Find where the given text appears and provide that cell's center as (x, y) coordinate. 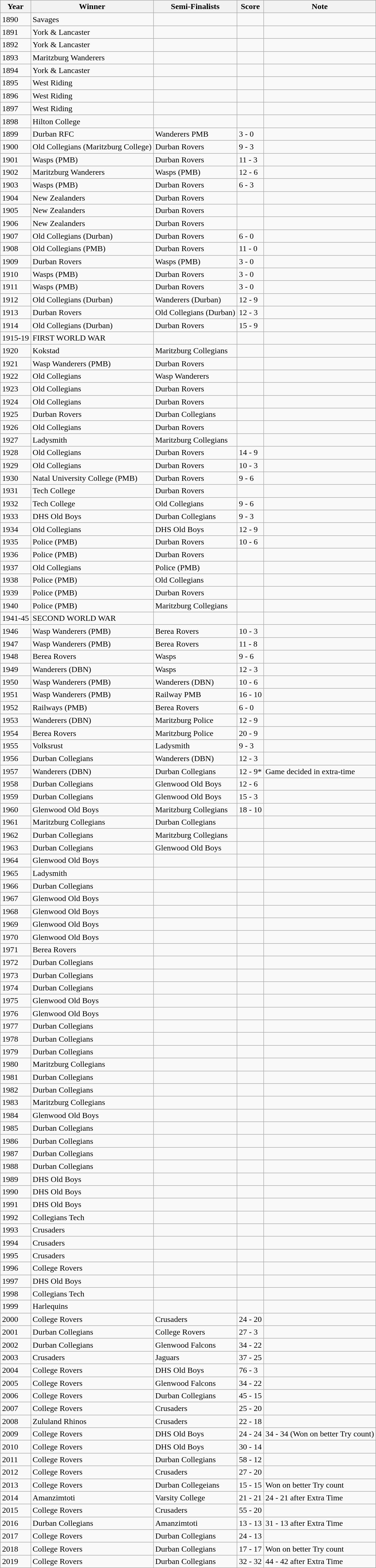
11 - 8 (250, 644)
1977 (15, 1026)
24 - 20 (250, 1319)
1937 (15, 568)
Savages (92, 19)
1929 (15, 465)
Jaguars (195, 1357)
Note (320, 7)
1900 (15, 147)
1901 (15, 160)
2008 (15, 1421)
2002 (15, 1345)
1997 (15, 1281)
18 - 10 (250, 810)
2012 (15, 1472)
1909 (15, 262)
1896 (15, 96)
1947 (15, 644)
1908 (15, 249)
1914 (15, 325)
1959 (15, 797)
1989 (15, 1179)
1926 (15, 427)
16 - 10 (250, 695)
1903 (15, 185)
1990 (15, 1192)
1993 (15, 1230)
24 - 13 (250, 1536)
1979 (15, 1052)
45 - 15 (250, 1396)
12 - 9* (250, 771)
2007 (15, 1409)
1964 (15, 861)
1967 (15, 899)
1899 (15, 134)
1972 (15, 962)
21 - 21 (250, 1498)
15 - 3 (250, 797)
1912 (15, 300)
1952 (15, 707)
1891 (15, 32)
1898 (15, 121)
1921 (15, 363)
1934 (15, 529)
20 - 9 (250, 733)
1936 (15, 554)
13 - 13 (250, 1523)
1954 (15, 733)
2017 (15, 1536)
2019 (15, 1561)
1969 (15, 924)
2004 (15, 1370)
76 - 3 (250, 1370)
58 - 12 (250, 1460)
Railway PMB (195, 695)
1920 (15, 351)
2000 (15, 1319)
11 - 0 (250, 249)
1955 (15, 746)
1902 (15, 172)
1983 (15, 1103)
1957 (15, 771)
15 - 9 (250, 325)
Railways (PMB) (92, 707)
Volksrust (92, 746)
1911 (15, 287)
2014 (15, 1498)
1930 (15, 478)
1998 (15, 1294)
Hilton College (92, 121)
Winner (92, 7)
Year (15, 7)
1905 (15, 211)
27 - 3 (250, 1332)
31 - 13 after Extra Time (320, 1523)
Wanderers PMB (195, 134)
1935 (15, 542)
1950 (15, 682)
1994 (15, 1243)
Semi-Finalists (195, 7)
1978 (15, 1039)
1953 (15, 720)
1968 (15, 911)
1963 (15, 848)
1960 (15, 810)
30 - 14 (250, 1447)
1906 (15, 223)
1962 (15, 835)
1976 (15, 1014)
1922 (15, 376)
1985 (15, 1128)
1980 (15, 1064)
Wanderers (Durban) (195, 300)
1941-45 (15, 618)
Durban RFC (92, 134)
44 - 42 after Extra Time (320, 1561)
1910 (15, 274)
Durban Collegeians (195, 1485)
1895 (15, 83)
Old Collegians (PMB) (92, 249)
1981 (15, 1077)
1933 (15, 516)
1991 (15, 1205)
1965 (15, 873)
2009 (15, 1434)
1924 (15, 402)
1961 (15, 822)
1992 (15, 1217)
1995 (15, 1256)
1897 (15, 108)
1938 (15, 580)
15 - 15 (250, 1485)
1999 (15, 1306)
2010 (15, 1447)
1946 (15, 631)
1913 (15, 312)
Zululand Rhinos (92, 1421)
1984 (15, 1115)
55 - 20 (250, 1510)
2015 (15, 1510)
2013 (15, 1485)
1974 (15, 988)
Natal University College (PMB) (92, 478)
1904 (15, 198)
1986 (15, 1141)
2011 (15, 1460)
1893 (15, 58)
1971 (15, 950)
1892 (15, 45)
Kokstad (92, 351)
1966 (15, 886)
17 - 17 (250, 1549)
27 - 20 (250, 1472)
25 - 20 (250, 1409)
Varsity College (195, 1498)
FIRST WORLD WAR (92, 338)
1948 (15, 657)
1939 (15, 593)
SECOND WORLD WAR (92, 618)
1956 (15, 758)
34 - 34 (Won on better Try count) (320, 1434)
Score (250, 7)
1932 (15, 504)
Old Collegians (Maritzburg College) (92, 147)
1915-19 (15, 338)
32 - 32 (250, 1561)
11 - 3 (250, 160)
37 - 25 (250, 1357)
1940 (15, 606)
1907 (15, 236)
1975 (15, 1001)
Harlequins (92, 1306)
24 - 21 after Extra Time (320, 1498)
14 - 9 (250, 453)
1970 (15, 937)
1928 (15, 453)
1949 (15, 669)
2016 (15, 1523)
2006 (15, 1396)
1958 (15, 784)
1996 (15, 1268)
Wasp Wanderers (195, 376)
1925 (15, 415)
1973 (15, 975)
1927 (15, 440)
1982 (15, 1090)
2018 (15, 1549)
22 - 18 (250, 1421)
1988 (15, 1166)
1931 (15, 491)
2005 (15, 1383)
6 - 3 (250, 185)
2003 (15, 1357)
24 - 24 (250, 1434)
1951 (15, 695)
1894 (15, 70)
1923 (15, 389)
1987 (15, 1153)
Game decided in extra-time (320, 771)
2001 (15, 1332)
1890 (15, 19)
